Scan for the cell matching the given text and deliver its [X, Y] coordinate at center. 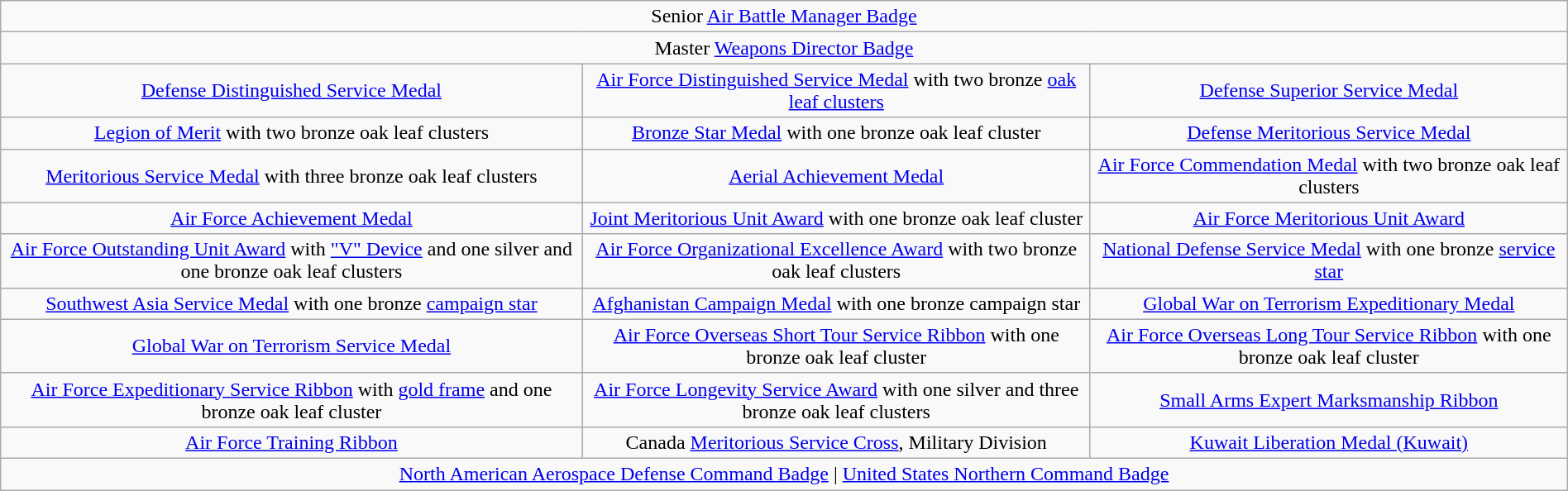
Global War on Terrorism Expeditionary Medal [1328, 303]
Air Force Overseas Long Tour Service Ribbon with one bronze oak leaf cluster [1328, 346]
National Defense Service Medal with one bronze service star [1328, 261]
Air Force Overseas Short Tour Service Ribbon with one bronze oak leaf cluster [836, 346]
Air Force Meritorious Unit Award [1328, 218]
Air Force Expeditionary Service Ribbon with gold frame and one bronze oak leaf cluster [291, 400]
Bronze Star Medal with one bronze oak leaf cluster [836, 133]
Canada Meritorious Service Cross, Military Division [836, 442]
Defense Meritorious Service Medal [1328, 133]
Joint Meritorious Unit Award with one bronze oak leaf cluster [836, 218]
Southwest Asia Service Medal with one bronze campaign star [291, 303]
Master Weapons Director Badge [784, 48]
Defense Distinguished Service Medal [291, 91]
Air Force Longevity Service Award with one silver and three bronze oak leaf clusters [836, 400]
Legion of Merit with two bronze oak leaf clusters [291, 133]
Air Force Achievement Medal [291, 218]
Global War on Terrorism Service Medal [291, 346]
Aerial Achievement Medal [836, 175]
Senior Air Battle Manager Badge [784, 17]
Meritorious Service Medal with three bronze oak leaf clusters [291, 175]
Air Force Commendation Medal with two bronze oak leaf clusters [1328, 175]
Air Force Organizational Excellence Award with two bronze oak leaf clusters [836, 261]
Air Force Outstanding Unit Award with "V" Device and one silver and one bronze oak leaf clusters [291, 261]
Kuwait Liberation Medal (Kuwait) [1328, 442]
Air Force Distinguished Service Medal with two bronze oak leaf clusters [836, 91]
Afghanistan Campaign Medal with one bronze campaign star [836, 303]
Defense Superior Service Medal [1328, 91]
Air Force Training Ribbon [291, 442]
Small Arms Expert Marksmanship Ribbon [1328, 400]
North American Aerospace Defense Command Badge | United States Northern Command Badge [784, 474]
